Locate the cell with the specified text and output its [X, Y] center coordinate. 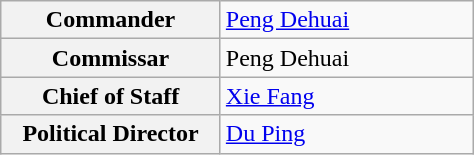
Xie Fang [346, 96]
Du Ping [346, 134]
Commander [111, 20]
Chief of Staff [111, 96]
Political Director [111, 134]
Commissar [111, 58]
